Locate the cell with the specified text and output its (x, y) center coordinate. 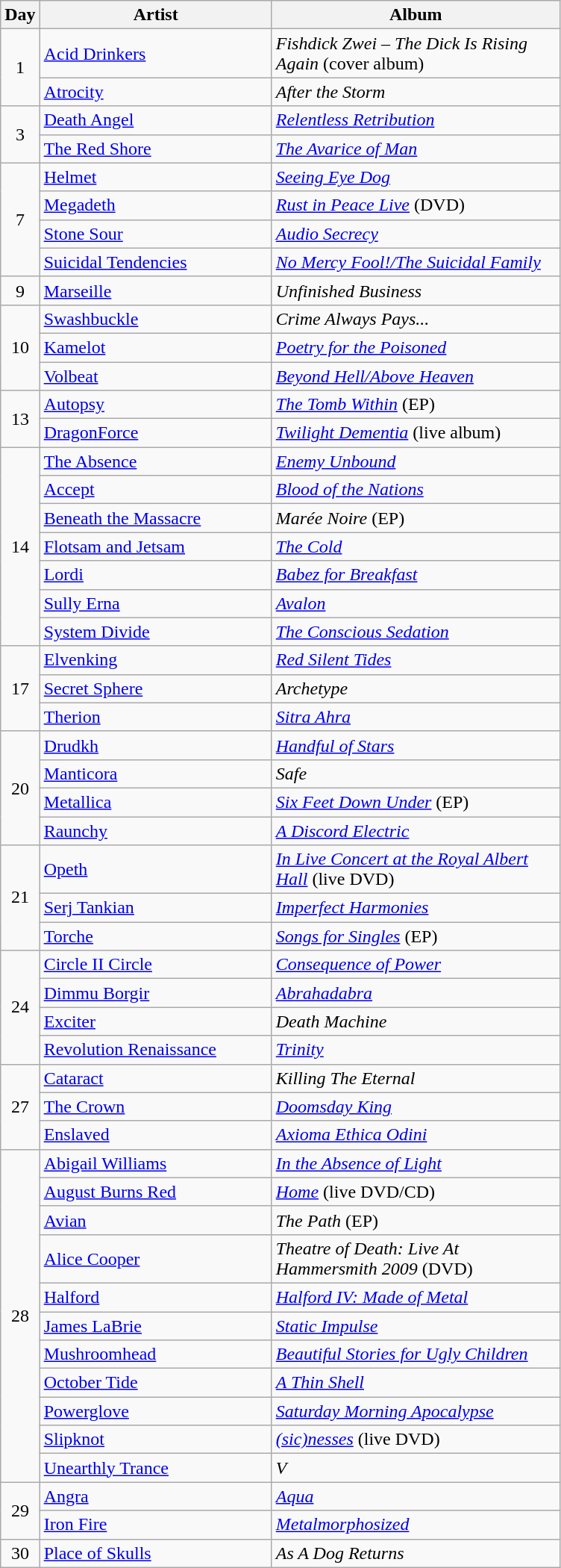
27 (20, 1107)
Babez for Breakfast (416, 575)
October Tide (155, 1383)
James LaBrie (155, 1325)
Halford IV: Made of Metal (416, 1297)
Metallica (155, 802)
Enslaved (155, 1135)
Handful of Stars (416, 745)
Abrahadabra (416, 993)
No Mercy Fool!/The Suicidal Family (416, 262)
Slipknot (155, 1440)
Halford (155, 1297)
Unfinished Business (416, 290)
Day (20, 15)
24 (20, 1007)
Metalmorphosized (416, 1525)
Relentless Retribution (416, 120)
21 (20, 897)
Iron Fire (155, 1525)
Unearthly Trance (155, 1468)
Revolution Renaissance (155, 1050)
Kamelot (155, 347)
29 (20, 1511)
System Divide (155, 632)
Death Angel (155, 120)
Trinity (416, 1050)
13 (20, 419)
Therion (155, 717)
Beneath the Massacre (155, 518)
Poetry for the Poisoned (416, 347)
Seeing Eye Dog (416, 177)
Aqua (416, 1496)
Angra (155, 1496)
The Absence (155, 461)
Twilight Dementia (live album) (416, 433)
Red Silent Tides (416, 660)
Acid Drinkers (155, 54)
Accept (155, 490)
The Cold (416, 547)
Alice Cooper (155, 1259)
DragonForce (155, 433)
Helmet (155, 177)
Megadeth (155, 205)
Rust in Peace Live (DVD) (416, 205)
V (416, 1468)
9 (20, 290)
The Red Shore (155, 149)
Death Machine (416, 1021)
10 (20, 347)
Doomsday King (416, 1107)
August Burns Red (155, 1192)
Avalon (416, 603)
Safe (416, 774)
7 (20, 220)
Serj Tankian (155, 908)
Atrocity (155, 92)
Killing The Eternal (416, 1078)
Enemy Unbound (416, 461)
Beautiful Stories for Ugly Children (416, 1354)
Fishdick Zwei – The Dick Is Rising Again (cover album) (416, 54)
1 (20, 67)
Marée Noire (EP) (416, 518)
Cataract (155, 1078)
Stone Sour (155, 234)
Flotsam and Jetsam (155, 547)
Six Feet Down Under (EP) (416, 802)
A Thin Shell (416, 1383)
Saturday Morning Apocalypse (416, 1411)
Swashbuckle (155, 319)
In the Absence of Light (416, 1163)
Crime Always Pays... (416, 319)
Consequence of Power (416, 965)
Album (416, 15)
Home (live DVD/CD) (416, 1192)
After the Storm (416, 92)
Autopsy (155, 405)
Theatre of Death: Live At Hammersmith 2009 (DVD) (416, 1259)
17 (20, 688)
(sic)nesses (live DVD) (416, 1440)
Secret Sphere (155, 688)
Beyond Hell/Above Heaven (416, 376)
The Tomb Within (EP) (416, 405)
Abigail Williams (155, 1163)
In Live Concert at the Royal Albert Hall (live DVD) (416, 869)
Archetype (416, 688)
Torche (155, 936)
Marseille (155, 290)
3 (20, 134)
Imperfect Harmonies (416, 908)
Powerglove (155, 1411)
A Discord Electric (416, 831)
Artist (155, 15)
The Avarice of Man (416, 149)
30 (20, 1553)
14 (20, 547)
Lordi (155, 575)
Mushroomhead (155, 1354)
Exciter (155, 1021)
Songs for Singles (EP) (416, 936)
Avian (155, 1220)
28 (20, 1316)
Sitra Ahra (416, 717)
Static Impulse (416, 1325)
Elvenking (155, 660)
Sully Erna (155, 603)
The Path (EP) (416, 1220)
Blood of the Nations (416, 490)
As A Dog Returns (416, 1553)
20 (20, 788)
Volbeat (155, 376)
Circle II Circle (155, 965)
Audio Secrecy (416, 234)
Raunchy (155, 831)
Place of Skulls (155, 1553)
The Crown (155, 1107)
Axioma Ethica Odini (416, 1135)
Manticora (155, 774)
Opeth (155, 869)
Dimmu Borgir (155, 993)
Suicidal Tendencies (155, 262)
Drudkh (155, 745)
The Conscious Sedation (416, 632)
